Capture the cell that displays the provided text and extract its [X, Y] central coordinate. 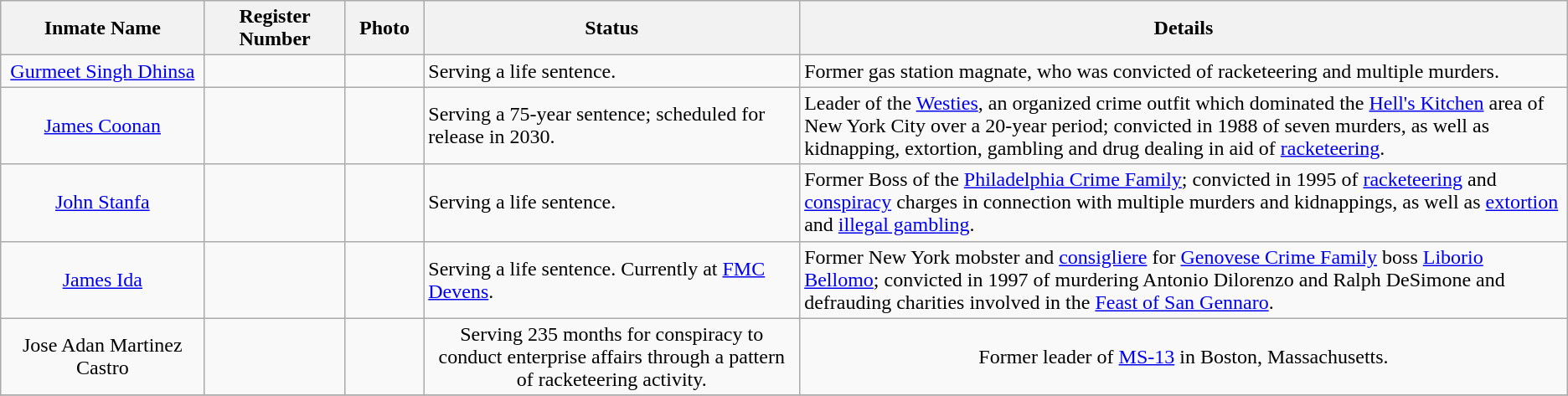
Serving 235 months for conspiracy to conduct enterprise affairs through a pattern of racketeering activity. [611, 357]
Former gas station magnate, who was convicted of racketeering and multiple murders. [1184, 71]
Gurmeet Singh Dhinsa [102, 71]
Jose Adan Martinez Castro [102, 357]
Status [611, 28]
Serving a 75-year sentence; scheduled for release in 2030. [611, 126]
Details [1184, 28]
John Stanfa [102, 203]
James Ida [102, 280]
James Coonan [102, 126]
Inmate Name [102, 28]
Photo [384, 28]
Serving a life sentence. Currently at FMC Devens. [611, 280]
Former leader of MS-13 in Boston, Massachusetts. [1184, 357]
Register Number [275, 28]
